Search for the cell housing the specified text and yield its (X, Y) center coordinate. 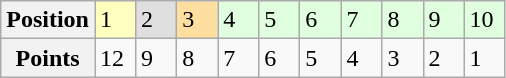
Position (48, 20)
Points (48, 58)
10 (484, 20)
12 (114, 58)
